Search for the cell housing the specified text and yield its (X, Y) center coordinate. 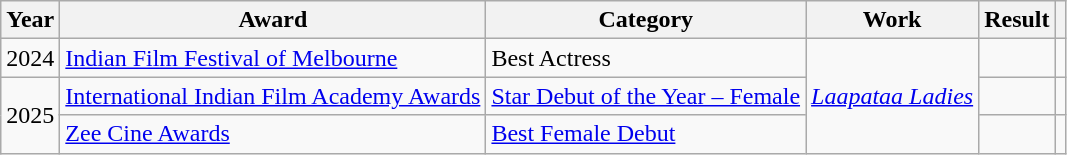
Year (30, 20)
Laapataa Ladies (892, 96)
Result (1017, 20)
2024 (30, 58)
Award (273, 20)
Category (646, 20)
2025 (30, 115)
Zee Cine Awards (273, 134)
Work (892, 20)
Indian Film Festival of Melbourne (273, 58)
Best Female Debut (646, 134)
Best Actress (646, 58)
International Indian Film Academy Awards (273, 96)
Star Debut of the Year – Female (646, 96)
